Extract the [X, Y] coordinate from the center of the cell holding the provided text.  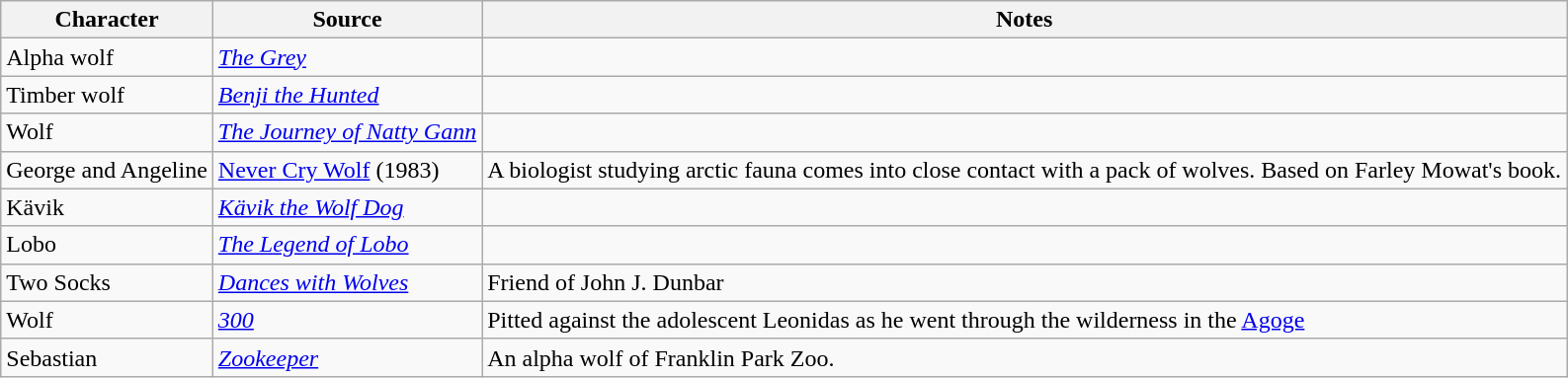
Never Cry Wolf (1983) [347, 170]
Kävik [107, 207]
Benji the Hunted [347, 95]
Friend of John J. Dunbar [1025, 282]
Pitted against the adolescent Leonidas as he went through the wilderness in the Agoge [1025, 320]
Kävik the Wolf Dog [347, 207]
Sebastian [107, 357]
Two Socks [107, 282]
The Grey [347, 57]
Alpha wolf [107, 57]
Source [347, 20]
A biologist studying arctic fauna comes into close contact with a pack of wolves. Based on Farley Mowat's book. [1025, 170]
An alpha wolf of Franklin Park Zoo. [1025, 357]
Timber wolf [107, 95]
Dances with Wolves [347, 282]
Notes [1025, 20]
The Journey of Natty Gann [347, 132]
George and Angeline [107, 170]
300 [347, 320]
Lobo [107, 245]
The Legend of Lobo [347, 245]
Character [107, 20]
Zookeeper [347, 357]
